Output the [X, Y] coordinate of the center of the cell containing the given text.  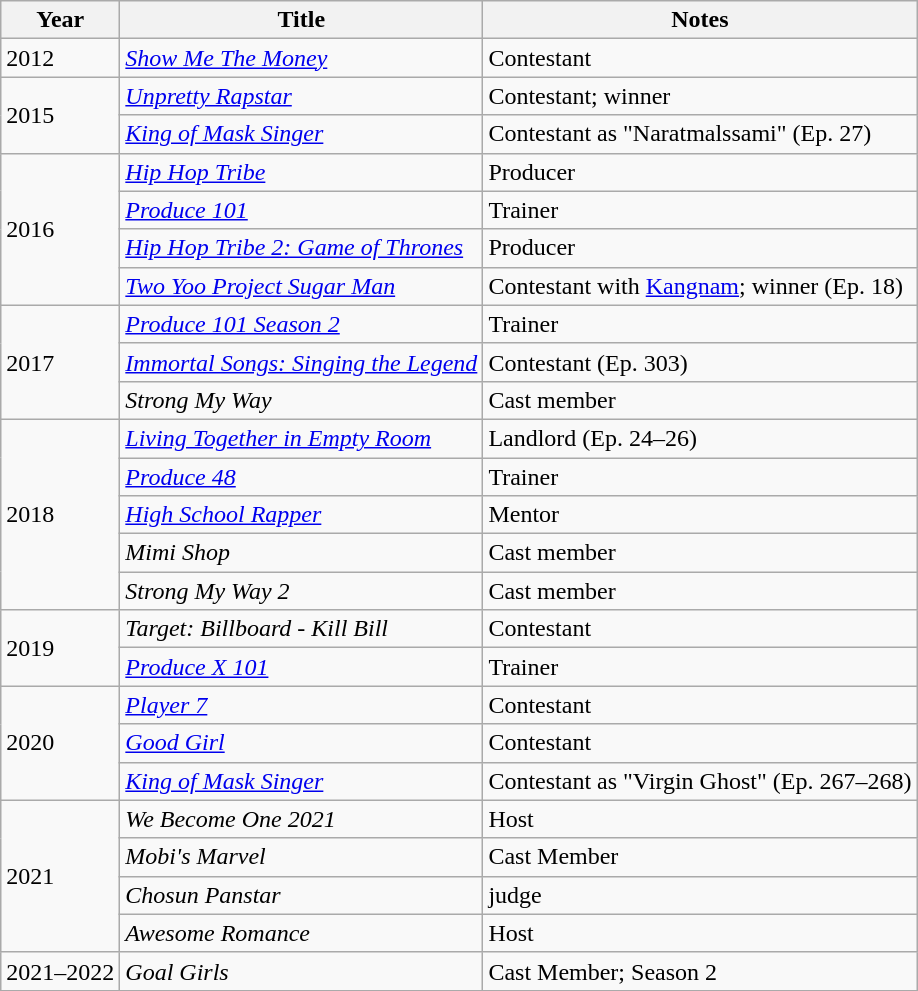
Chosun Panstar [302, 895]
Mentor [700, 515]
2012 [60, 58]
Living Together in Empty Room [302, 438]
Awesome Romance [302, 933]
Contestant with Kangnam; winner (Ep. 18) [700, 286]
Mimi Shop [302, 553]
2015 [60, 115]
Year [60, 20]
Mobi's Marvel [302, 857]
2021 [60, 876]
Contestant; winner [700, 96]
Good Girl [302, 743]
Produce X 101 [302, 667]
Target: Billboard - Kill Bill [302, 629]
Unpretty Rapstar [302, 96]
Two Yoo Project Sugar Man [302, 286]
Strong My Way [302, 400]
2021–2022 [60, 971]
Hip Hop Tribe [302, 172]
2019 [60, 648]
Cast Member [700, 857]
Landlord (Ep. 24–26) [700, 438]
Produce 101 Season 2 [302, 324]
Notes [700, 20]
High School Rapper [302, 515]
Strong My Way 2 [302, 591]
judge [700, 895]
Contestant (Ep. 303) [700, 362]
2017 [60, 362]
Show Me The Money [302, 58]
Immortal Songs: Singing the Legend [302, 362]
2018 [60, 514]
2020 [60, 743]
Hip Hop Tribe 2: Game of Thrones [302, 248]
We Become One 2021 [302, 819]
Player 7 [302, 705]
Contestant as "Virgin Ghost" (Ep. 267–268) [700, 781]
2016 [60, 229]
Produce 48 [302, 477]
Contestant as "Naratmalssami" (Ep. 27) [700, 134]
Title [302, 20]
Goal Girls [302, 971]
Cast Member; Season 2 [700, 971]
Produce 101 [302, 210]
